Identify which cell holds the provided text, then report its (X, Y) central coordinate. 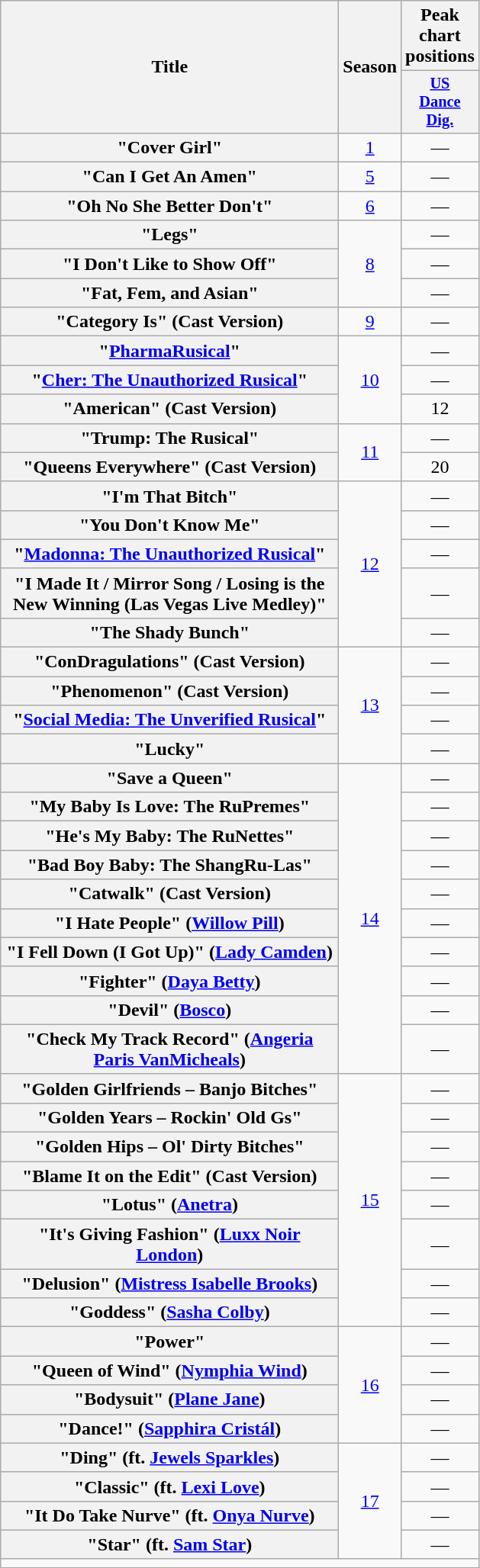
"Lucky" (169, 749)
"Blame It on the Edit" (Cast Version) (169, 1176)
"I'm That Bitch" (169, 496)
15 (370, 1200)
8 (370, 264)
"Cover Girl" (169, 147)
"Power" (169, 1341)
"Golden Hips – Ol' Dirty Bitches" (169, 1147)
"It Do Take Nurve" (ft. Onya Nurve) (169, 1515)
USDanceDig. (440, 102)
9 (370, 322)
"Save a Queen" (169, 778)
"Catwalk" (Cast Version) (169, 894)
16 (370, 1385)
14 (370, 919)
"Oh No She Better Don't" (169, 206)
"You Don't Know Me" (169, 525)
"ConDragulations" (Cast Version) (169, 662)
"Madonna: The Unauthorized Rusical" (169, 554)
"I Don't Like to Show Off" (169, 264)
1 (370, 147)
"My Baby Is Love: The RuPremes" (169, 807)
"Golden Years – Rockin' Old Gs" (169, 1117)
"Lotus" (Anetra) (169, 1205)
"Fighter" (Daya Betty) (169, 981)
"I Made It / Mirror Song / Losing is the New Winning (Las Vegas Live Medley)" (169, 593)
"Fat, Fem, and Asian" (169, 293)
"I Hate People" (Willow Pill) (169, 923)
13 (370, 705)
"Queens Everywhere" (Cast Version) (169, 467)
"Category Is" (Cast Version) (169, 322)
"Delusion" (Mistress Isabelle Brooks) (169, 1284)
6 (370, 206)
"Trump: The Rusical" (169, 438)
"Goddess" (Sasha Colby) (169, 1313)
"Ding" (ft. Jewels Sparkles) (169, 1457)
"He's My Baby: The RuNettes" (169, 836)
"Bodysuit" (Plane Jane) (169, 1399)
"Phenomenon" (Cast Version) (169, 691)
"It's Giving Fashion" (Luxx Noir London) (169, 1245)
10 (370, 380)
"Star" (ft. Sam Star) (169, 1544)
"Cher: The Unauthorized Rusical" (169, 380)
"Classic" (ft. Lexi Love) (169, 1486)
"American" (Cast Version) (169, 409)
"Golden Girlfriends – Banjo Bitches" (169, 1088)
20 (440, 467)
"Social Media: The Unverified Rusical" (169, 720)
"I Fell Down (I Got Up)" (Lady Camden) (169, 952)
Season (370, 67)
Peak chart positions (440, 36)
11 (370, 452)
Title (169, 67)
17 (370, 1501)
"PharmaRusical" (169, 351)
"The Shady Bunch" (169, 632)
"Can I Get An Amen" (169, 177)
"Devil" (Bosco) (169, 1010)
"Bad Boy Baby: The ShangRu-Las" (169, 865)
"Check My Track Record" (Angeria Paris VanMicheals) (169, 1049)
5 (370, 177)
"Legs" (169, 235)
"Dance!" (Sapphira Cristál) (169, 1428)
"Queen of Wind" (Nymphia Wind) (169, 1370)
